Scan for the cell matching the given text and deliver its (X, Y) coordinate at center. 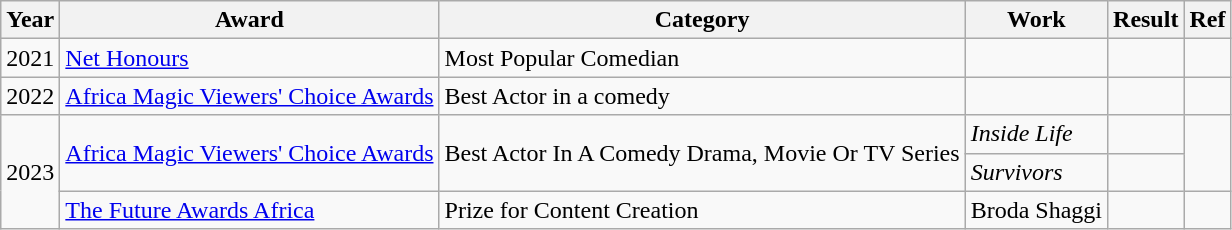
Category (702, 20)
Survivors (1036, 172)
Best Actor In A Comedy Drama, Movie Or TV Series (702, 153)
Best Actor in a comedy (702, 96)
Award (250, 20)
Year (30, 20)
Broda Shaggi (1036, 210)
2023 (30, 172)
2021 (30, 58)
Most Popular Comedian (702, 58)
Prize for Content Creation (702, 210)
Inside Life (1036, 134)
Result (1146, 20)
The Future Awards Africa (250, 210)
Work (1036, 20)
Net Honours (250, 58)
2022 (30, 96)
Ref (1208, 20)
